Capture the cell that displays the provided text and extract its (X, Y) central coordinate. 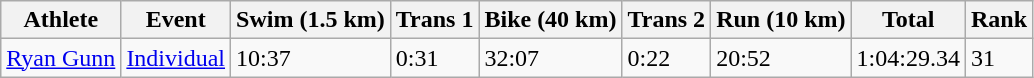
32:07 (550, 58)
10:37 (311, 58)
Event (176, 20)
1:04:29.34 (908, 58)
20:52 (781, 58)
Swim (1.5 km) (311, 20)
0:22 (666, 58)
Individual (176, 58)
Trans 2 (666, 20)
Ryan Gunn (61, 58)
Athlete (61, 20)
Total (908, 20)
Bike (40 km) (550, 20)
Trans 1 (434, 20)
31 (998, 58)
0:31 (434, 58)
Run (10 km) (781, 20)
Rank (998, 20)
